From the cell containing the given text, extract its center point as (X, Y) coordinate. 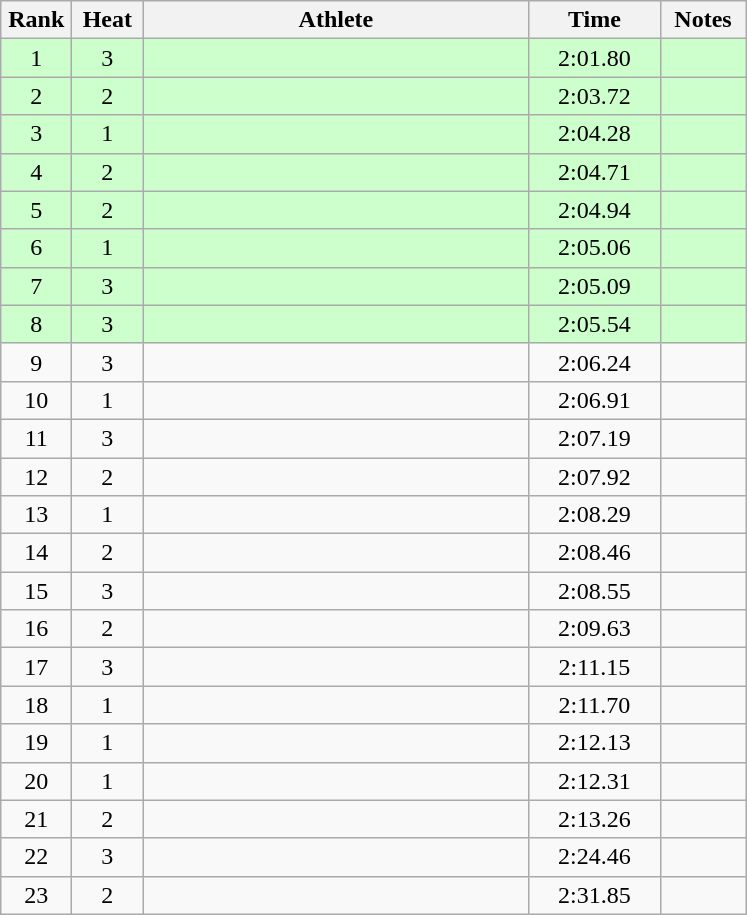
17 (36, 667)
2:01.80 (594, 58)
2:04.28 (594, 134)
2:03.72 (594, 96)
19 (36, 743)
2:12.31 (594, 781)
2:09.63 (594, 629)
2:12.13 (594, 743)
2:05.06 (594, 248)
2:31.85 (594, 895)
6 (36, 248)
2:07.19 (594, 438)
2:08.29 (594, 515)
21 (36, 819)
Time (594, 20)
14 (36, 553)
10 (36, 400)
2:04.71 (594, 172)
Notes (703, 20)
4 (36, 172)
8 (36, 324)
2:06.24 (594, 362)
Athlete (336, 20)
22 (36, 857)
Rank (36, 20)
23 (36, 895)
5 (36, 210)
12 (36, 477)
16 (36, 629)
2:05.09 (594, 286)
2:05.54 (594, 324)
15 (36, 591)
9 (36, 362)
2:08.55 (594, 591)
2:24.46 (594, 857)
13 (36, 515)
Heat (108, 20)
7 (36, 286)
18 (36, 705)
2:04.94 (594, 210)
2:06.91 (594, 400)
20 (36, 781)
2:07.92 (594, 477)
2:08.46 (594, 553)
2:11.70 (594, 705)
2:11.15 (594, 667)
2:13.26 (594, 819)
11 (36, 438)
